Locate the cell with the specified text and output its (x, y) center coordinate. 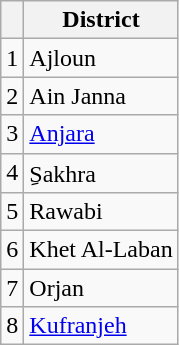
Khet Al-Laban (101, 250)
3 (12, 134)
Ajloun (101, 58)
6 (12, 250)
District (101, 20)
Anjara (101, 134)
4 (12, 173)
5 (12, 212)
Kufranjeh (101, 326)
7 (12, 288)
2 (12, 96)
1 (12, 58)
Orjan (101, 288)
ِSakhra (101, 173)
Rawabi (101, 212)
8 (12, 326)
Ain Janna (101, 96)
